Search for the cell housing the specified text and yield its (x, y) center coordinate. 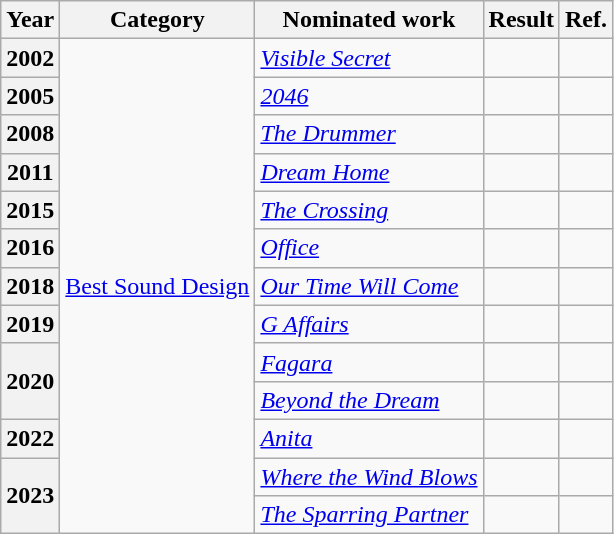
Our Time Will Come (369, 286)
The Crossing (369, 210)
2002 (30, 58)
2019 (30, 324)
Category (158, 20)
The Drummer (369, 134)
2005 (30, 96)
Beyond the Dream (369, 400)
2046 (369, 96)
Where the Wind Blows (369, 477)
Year (30, 20)
G Affairs (369, 324)
The Sparring Partner (369, 515)
2022 (30, 438)
2020 (30, 381)
2018 (30, 286)
Result (521, 20)
2011 (30, 172)
Fagara (369, 362)
2016 (30, 248)
Visible Secret (369, 58)
Best Sound Design (158, 286)
2023 (30, 496)
2008 (30, 134)
Office (369, 248)
Ref. (586, 20)
2015 (30, 210)
Dream Home (369, 172)
Anita (369, 438)
Nominated work (369, 20)
